For the text-containing cell, return its midpoint in (X, Y) coordinate format. 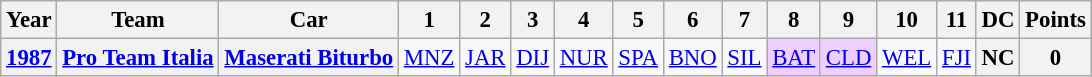
SIL (744, 58)
Points (1056, 20)
2 (486, 20)
1987 (29, 58)
NC (998, 58)
WEL (907, 58)
MNZ (430, 58)
3 (533, 20)
BAT (794, 58)
4 (584, 20)
BNO (692, 58)
5 (638, 20)
8 (794, 20)
9 (848, 20)
0 (1056, 58)
Car (309, 20)
11 (957, 20)
NUR (584, 58)
DIJ (533, 58)
10 (907, 20)
7 (744, 20)
Maserati Biturbo (309, 58)
1 (430, 20)
6 (692, 20)
CLD (848, 58)
FJI (957, 58)
JAR (486, 58)
Year (29, 20)
Team (138, 20)
DC (998, 20)
Pro Team Italia (138, 58)
SPA (638, 58)
